Scan for the cell matching the given text and deliver its (x, y) coordinate at center. 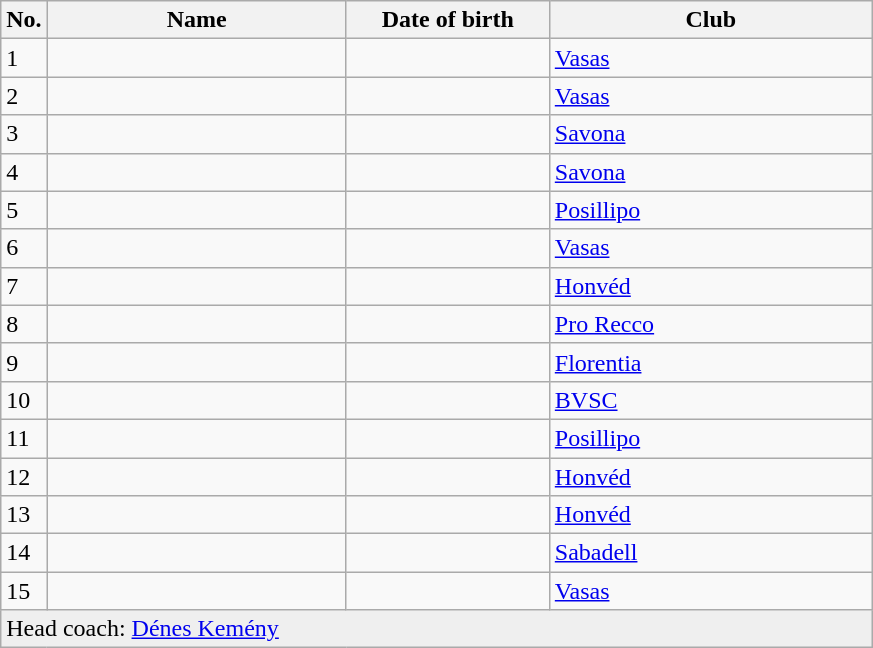
8 (24, 324)
No. (24, 20)
11 (24, 438)
Pro Recco (710, 324)
Date of birth (448, 20)
14 (24, 553)
2 (24, 96)
9 (24, 362)
Florentia (710, 362)
1 (24, 58)
Sabadell (710, 553)
Head coach: Dénes Kemény (437, 629)
15 (24, 591)
4 (24, 172)
Club (710, 20)
5 (24, 210)
BVSC (710, 400)
6 (24, 248)
13 (24, 515)
7 (24, 286)
10 (24, 400)
12 (24, 477)
3 (24, 134)
Name (196, 20)
